Return [X, Y] of the center of cell containing provided text 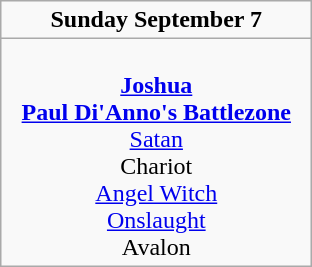
Joshua Paul Di'Anno's Battlezone Satan Chariot Angel Witch Onslaught Avalon [156, 152]
Sunday September 7 [156, 20]
